Locate the cell with the specified text and output its [x, y] center coordinate. 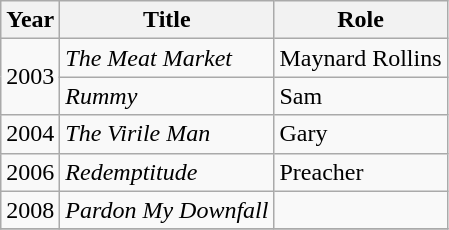
Rummy [167, 96]
Preacher [360, 172]
Sam [360, 96]
The Meat Market [167, 58]
The Virile Man [167, 134]
Gary [360, 134]
2003 [30, 77]
Redemptitude [167, 172]
2004 [30, 134]
Year [30, 20]
2006 [30, 172]
Pardon My Downfall [167, 210]
Title [167, 20]
2008 [30, 210]
Role [360, 20]
Maynard Rollins [360, 58]
